Scan for the cell matching the given text and deliver its [X, Y] coordinate at center. 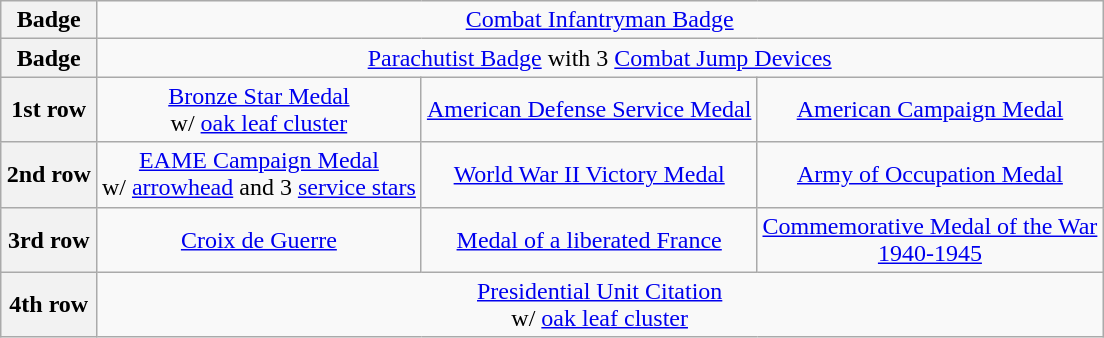
Presidential Unit Citationw/ oak leaf cluster [599, 304]
2nd row [48, 174]
4th row [48, 304]
1st row [48, 110]
Army of Occupation Medal [930, 174]
Parachutist Badge with 3 Combat Jump Devices [599, 58]
Croix de Guerre [258, 240]
American Campaign Medal [930, 110]
Commemorative Medal of the War 1940-1945 [930, 240]
EAME Campaign Medalw/ arrowhead and 3 service stars [258, 174]
3rd row [48, 240]
Medal of a liberated France [589, 240]
Bronze Star Medalw/ oak leaf cluster [258, 110]
American Defense Service Medal [589, 110]
Combat Infantryman Badge [599, 20]
World War II Victory Medal [589, 174]
